Extract the [x, y] coordinate from the center of the cell holding the provided text.  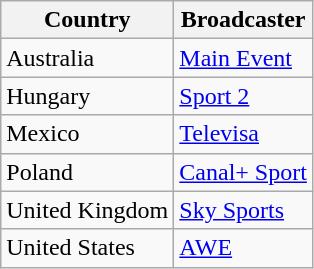
AWE [244, 248]
Sky Sports [244, 210]
Sport 2 [244, 96]
Broadcaster [244, 20]
Country [88, 20]
United States [88, 248]
Main Event [244, 58]
Canal+ Sport [244, 172]
United Kingdom [88, 210]
Televisa [244, 134]
Australia [88, 58]
Mexico [88, 134]
Hungary [88, 96]
Poland [88, 172]
